Capture the cell that displays the provided text and extract its (x, y) central coordinate. 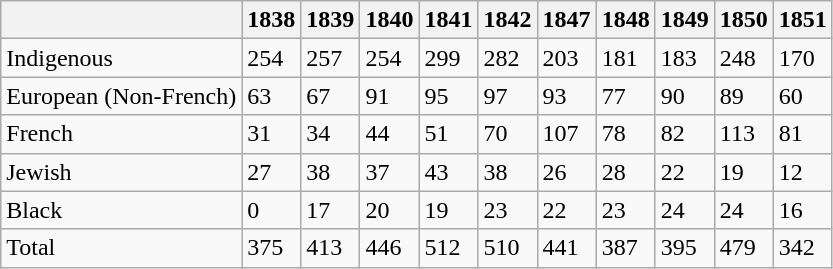
34 (330, 134)
Total (122, 248)
77 (626, 96)
181 (626, 58)
1849 (684, 20)
Indigenous (122, 58)
89 (744, 96)
67 (330, 96)
1847 (566, 20)
248 (744, 58)
170 (802, 58)
510 (508, 248)
Jewish (122, 172)
395 (684, 248)
1842 (508, 20)
342 (802, 248)
French (122, 134)
1851 (802, 20)
282 (508, 58)
63 (272, 96)
93 (566, 96)
90 (684, 96)
387 (626, 248)
16 (802, 210)
95 (448, 96)
1850 (744, 20)
European (Non-French) (122, 96)
97 (508, 96)
91 (390, 96)
413 (330, 248)
1838 (272, 20)
81 (802, 134)
43 (448, 172)
257 (330, 58)
20 (390, 210)
375 (272, 248)
60 (802, 96)
Black (122, 210)
17 (330, 210)
1848 (626, 20)
512 (448, 248)
1841 (448, 20)
446 (390, 248)
70 (508, 134)
51 (448, 134)
28 (626, 172)
299 (448, 58)
183 (684, 58)
1840 (390, 20)
113 (744, 134)
203 (566, 58)
31 (272, 134)
26 (566, 172)
12 (802, 172)
27 (272, 172)
1839 (330, 20)
479 (744, 248)
82 (684, 134)
44 (390, 134)
441 (566, 248)
0 (272, 210)
107 (566, 134)
78 (626, 134)
37 (390, 172)
